Detect which cell encompasses the target text, then output its [x, y] center coordinate. 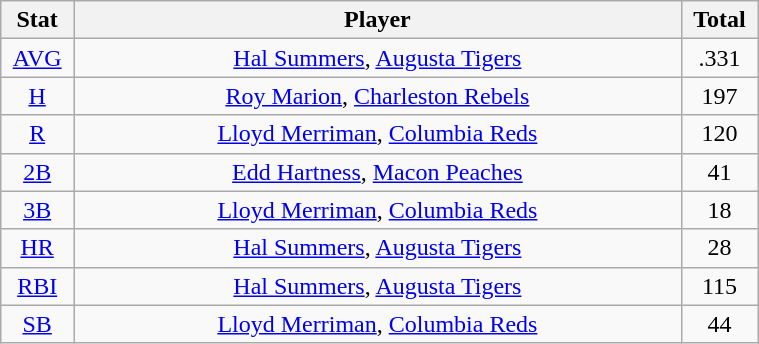
SB [38, 324]
H [38, 96]
44 [719, 324]
Player [378, 20]
Total [719, 20]
Stat [38, 20]
41 [719, 172]
RBI [38, 286]
Edd Hartness, Macon Peaches [378, 172]
3B [38, 210]
AVG [38, 58]
120 [719, 134]
28 [719, 248]
18 [719, 210]
Roy Marion, Charleston Rebels [378, 96]
2B [38, 172]
R [38, 134]
197 [719, 96]
.331 [719, 58]
115 [719, 286]
HR [38, 248]
